For the text-containing cell, return its midpoint in [X, Y] coordinate format. 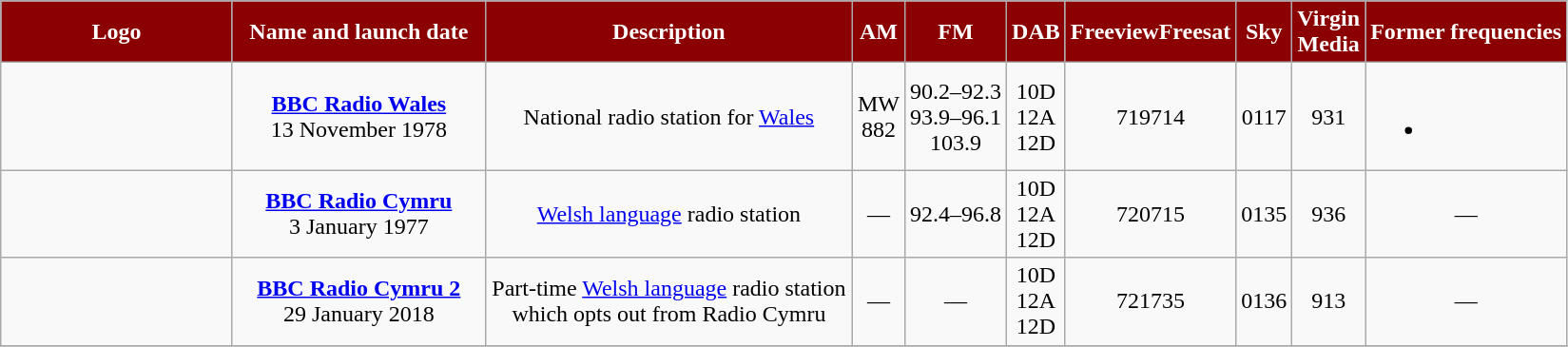
AM [879, 32]
0136 [1265, 301]
Logo [117, 32]
936 [1329, 214]
Part-time Welsh language radio station which opts out from Radio Cymru [668, 301]
BBC Radio Cymru 229 January 2018 [358, 301]
National radio station for Wales [668, 116]
0135 [1265, 214]
MW882 [879, 116]
FreeviewFreesat [1151, 32]
913 [1329, 301]
90.2–92.393.9–96.1103.9 [955, 116]
VirginMedia [1329, 32]
721735 [1151, 301]
719714 [1151, 116]
Welsh language radio station [668, 214]
DAB [1036, 32]
931 [1329, 116]
720715 [1151, 214]
0117 [1265, 116]
FM [955, 32]
BBC Radio Wales13 November 1978 [358, 116]
Former frequencies [1466, 32]
BBC Radio Cymru3 January 1977 [358, 214]
Description [668, 32]
Sky [1265, 32]
Name and launch date [358, 32]
92.4–96.8 [955, 214]
